Locate the cell with the specified text and output its (X, Y) center coordinate. 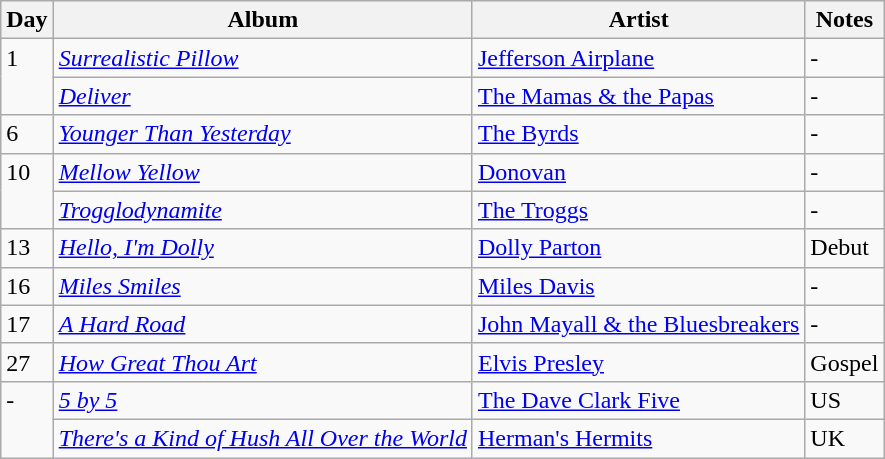
The Mamas & the Papas (638, 96)
Trogglodynamite (262, 210)
Miles Smiles (262, 286)
Notes (844, 20)
Deliver (262, 96)
The Troggs (638, 210)
Day (27, 20)
Dolly Parton (638, 248)
17 (27, 324)
1 (27, 77)
The Dave Clark Five (638, 400)
10 (27, 191)
Elvis Presley (638, 362)
Artist (638, 20)
16 (27, 286)
A Hard Road (262, 324)
Younger Than Yesterday (262, 134)
Debut (844, 248)
Jefferson Airplane (638, 58)
Hello, I'm Dolly (262, 248)
Gospel (844, 362)
Album (262, 20)
5 by 5 (262, 400)
27 (27, 362)
Miles Davis (638, 286)
How Great Thou Art (262, 362)
UK (844, 438)
Herman's Hermits (638, 438)
Donovan (638, 172)
Surrealistic Pillow (262, 58)
Mellow Yellow (262, 172)
6 (27, 134)
The Byrds (638, 134)
There's a Kind of Hush All Over the World (262, 438)
13 (27, 248)
US (844, 400)
John Mayall & the Bluesbreakers (638, 324)
